Return the [X, Y] coordinate for the center point of the cell that contains the specified text.  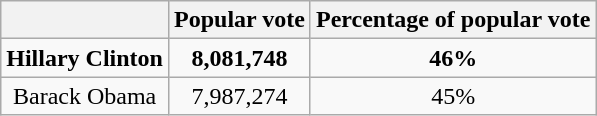
Barack Obama [85, 96]
45% [452, 96]
46% [452, 58]
7,987,274 [239, 96]
Hillary Clinton [85, 58]
Popular vote [239, 20]
Percentage of popular vote [452, 20]
8,081,748 [239, 58]
